Provide the (x, y) coordinate of the cell's center where the given text is located.  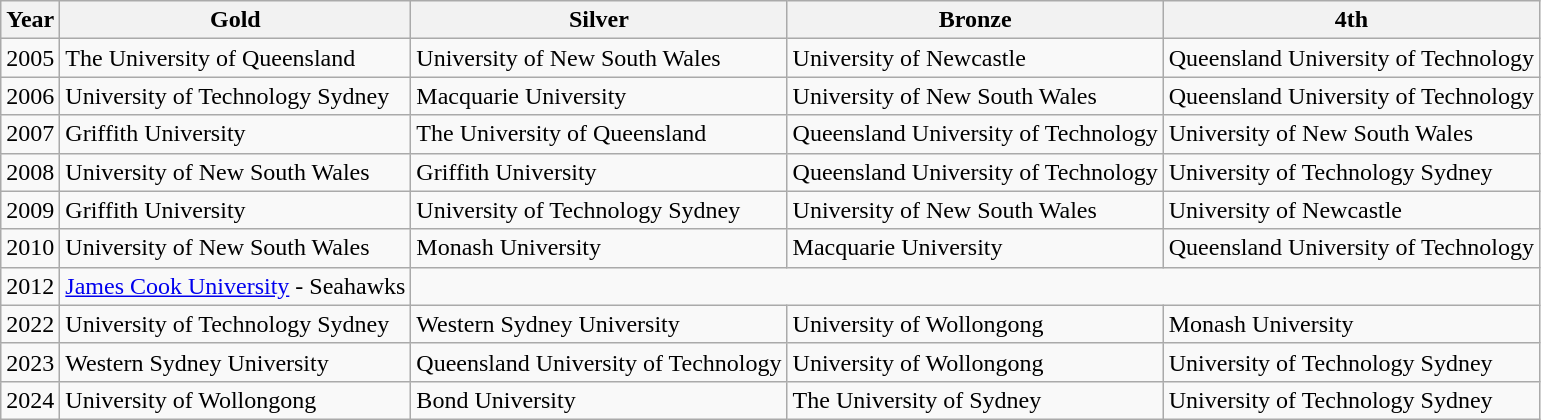
2009 (30, 210)
4th (1351, 20)
Bond University (599, 400)
2005 (30, 58)
Bronze (975, 20)
2022 (30, 324)
The University of Sydney (975, 400)
2010 (30, 248)
James Cook University - Seahawks (236, 286)
2007 (30, 134)
2024 (30, 400)
2023 (30, 362)
Year (30, 20)
Silver (599, 20)
2008 (30, 172)
Gold (236, 20)
2006 (30, 96)
2012 (30, 286)
